Scan for the cell matching the given text and deliver its [X, Y] coordinate at center. 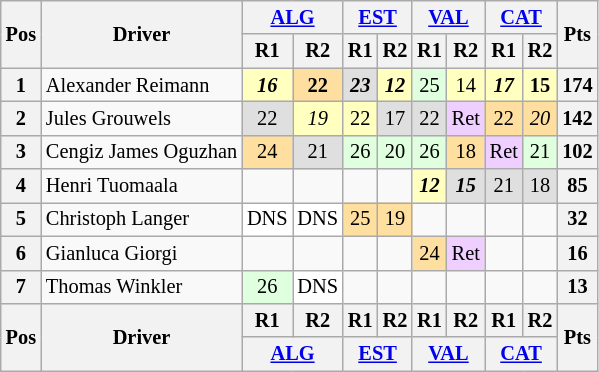
5 [21, 219]
102 [577, 152]
14 [466, 85]
174 [577, 85]
13 [577, 287]
4 [21, 186]
6 [21, 253]
7 [21, 287]
Cengiz James Oguzhan [142, 152]
2 [21, 118]
Jules Grouwels [142, 118]
Christoph Langer [142, 219]
32 [577, 219]
1 [21, 85]
85 [577, 186]
3 [21, 152]
Henri Tuomaala [142, 186]
23 [360, 85]
Gianluca Giorgi [142, 253]
Thomas Winkler [142, 287]
Alexander Reimann [142, 85]
142 [577, 118]
